Capture the cell that displays the provided text and extract its [x, y] central coordinate. 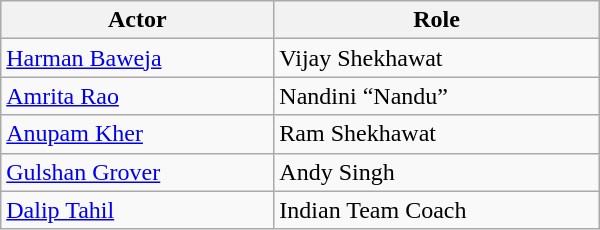
Dalip Tahil [138, 210]
Ram Shekhawat [436, 134]
Gulshan Grover [138, 172]
Role [436, 20]
Vijay Shekhawat [436, 58]
Andy Singh [436, 172]
Actor [138, 20]
Indian Team Coach [436, 210]
Nandini “Nandu” [436, 96]
Amrita Rao [138, 96]
Anupam Kher [138, 134]
Harman Baweja [138, 58]
